Determine the (x, y) coordinate at the center of the cell enclosing the given text.  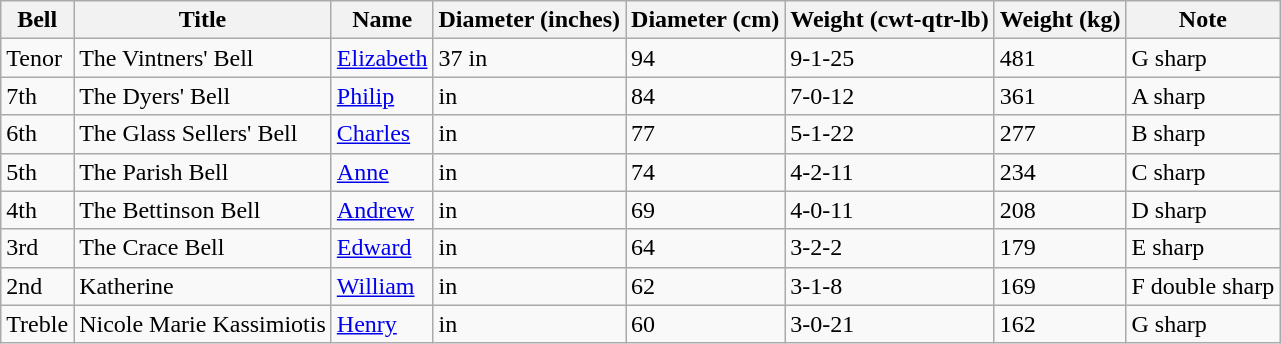
7-0-12 (890, 96)
5th (38, 172)
The Vintners' Bell (203, 58)
C sharp (1203, 172)
74 (706, 172)
37 in (530, 58)
Andrew (382, 210)
Weight (kg) (1060, 20)
277 (1060, 134)
The Dyers' Bell (203, 96)
4th (38, 210)
361 (1060, 96)
7th (38, 96)
Title (203, 20)
Elizabeth (382, 58)
62 (706, 286)
84 (706, 96)
Charles (382, 134)
The Bettinson Bell (203, 210)
Name (382, 20)
Bell (38, 20)
Anne (382, 172)
William (382, 286)
The Glass Sellers' Bell (203, 134)
9-1-25 (890, 58)
Edward (382, 248)
3rd (38, 248)
Treble (38, 324)
Diameter (inches) (530, 20)
B sharp (1203, 134)
Note (1203, 20)
Weight (cwt-qtr-lb) (890, 20)
162 (1060, 324)
Diameter (cm) (706, 20)
3-0-21 (890, 324)
D sharp (1203, 210)
69 (706, 210)
The Crace Bell (203, 248)
5-1-22 (890, 134)
2nd (38, 286)
E sharp (1203, 248)
3-2-2 (890, 248)
A sharp (1203, 96)
4-2-11 (890, 172)
Nicole Marie Kassimiotis (203, 324)
64 (706, 248)
208 (1060, 210)
60 (706, 324)
6th (38, 134)
Philip (382, 96)
F double sharp (1203, 286)
4-0-11 (890, 210)
The Parish Bell (203, 172)
481 (1060, 58)
77 (706, 134)
234 (1060, 172)
Tenor (38, 58)
Henry (382, 324)
169 (1060, 286)
179 (1060, 248)
Katherine (203, 286)
3-1-8 (890, 286)
94 (706, 58)
